Output the [x, y] coordinate of the center of the cell containing the given text.  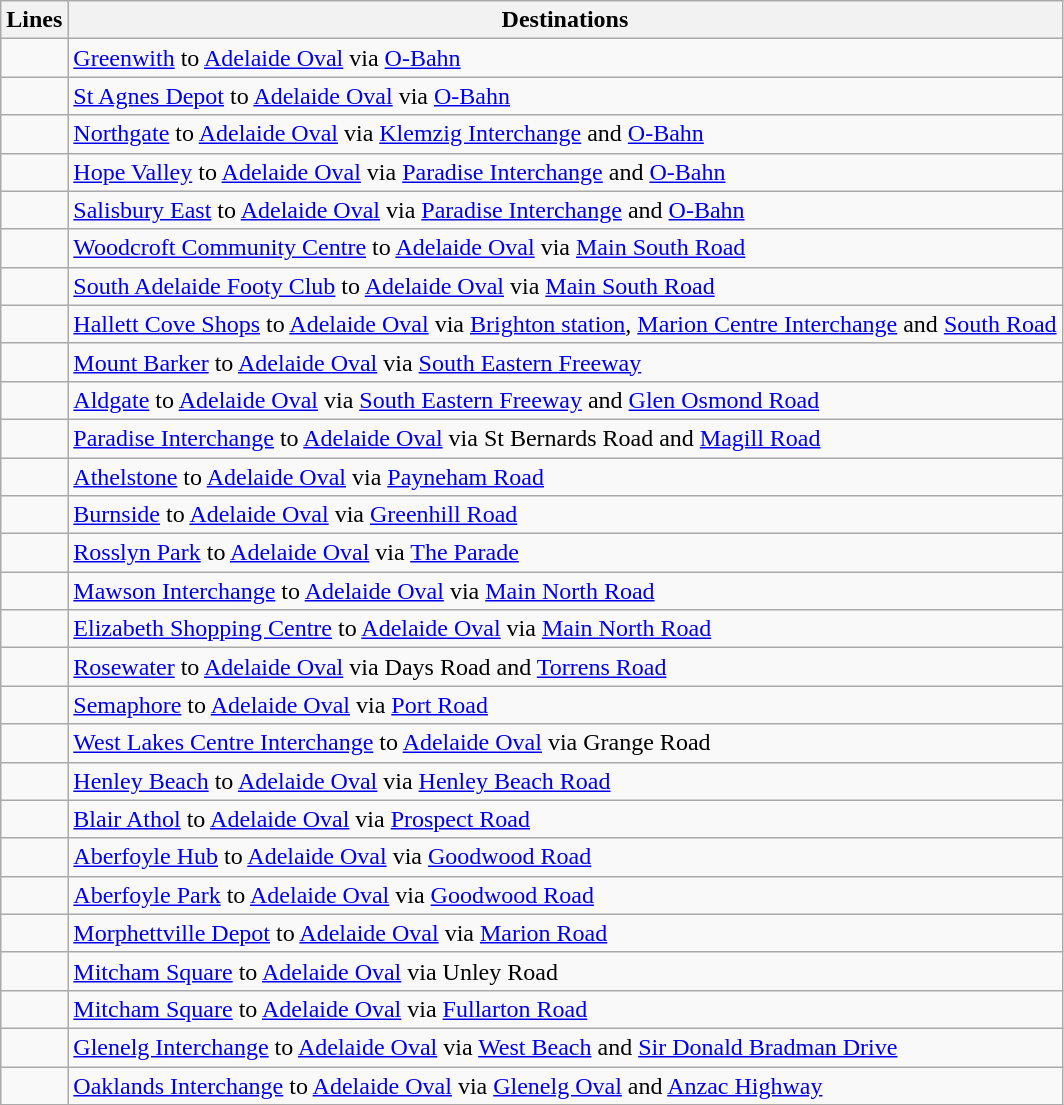
Burnside to Adelaide Oval via Greenhill Road [565, 515]
Glenelg Interchange to Adelaide Oval via West Beach and Sir Donald Bradman Drive [565, 1047]
Destinations [565, 20]
Aberfoyle Park to Adelaide Oval via Goodwood Road [565, 895]
Semaphore to Adelaide Oval via Port Road [565, 705]
Woodcroft Community Centre to Adelaide Oval via Main South Road [565, 248]
Hallett Cove Shops to Adelaide Oval via Brighton station, Marion Centre Interchange and South Road [565, 324]
Oaklands Interchange to Adelaide Oval via Glenelg Oval and Anzac Highway [565, 1085]
Aberfoyle Hub to Adelaide Oval via Goodwood Road [565, 857]
Aldgate to Adelaide Oval via South Eastern Freeway and Glen Osmond Road [565, 400]
Blair Athol to Adelaide Oval via Prospect Road [565, 819]
Lines [34, 20]
Mount Barker to Adelaide Oval via South Eastern Freeway [565, 362]
Hope Valley to Adelaide Oval via Paradise Interchange and O-Bahn [565, 172]
Rosewater to Adelaide Oval via Days Road and Torrens Road [565, 667]
St Agnes Depot to Adelaide Oval via O-Bahn [565, 96]
Paradise Interchange to Adelaide Oval via St Bernards Road and Magill Road [565, 438]
Rosslyn Park to Adelaide Oval via The Parade [565, 553]
Athelstone to Adelaide Oval via Payneham Road [565, 477]
Morphettville Depot to Adelaide Oval via Marion Road [565, 933]
South Adelaide Footy Club to Adelaide Oval via Main South Road [565, 286]
Mitcham Square to Adelaide Oval via Unley Road [565, 971]
Greenwith to Adelaide Oval via O-Bahn [565, 58]
Henley Beach to Adelaide Oval via Henley Beach Road [565, 781]
Salisbury East to Adelaide Oval via Paradise Interchange and O-Bahn [565, 210]
Mawson Interchange to Adelaide Oval via Main North Road [565, 591]
Mitcham Square to Adelaide Oval via Fullarton Road [565, 1009]
Northgate to Adelaide Oval via Klemzig Interchange and O-Bahn [565, 134]
West Lakes Centre Interchange to Adelaide Oval via Grange Road [565, 743]
Elizabeth Shopping Centre to Adelaide Oval via Main North Road [565, 629]
